Output the [x, y] coordinate of the center of the cell containing the given text.  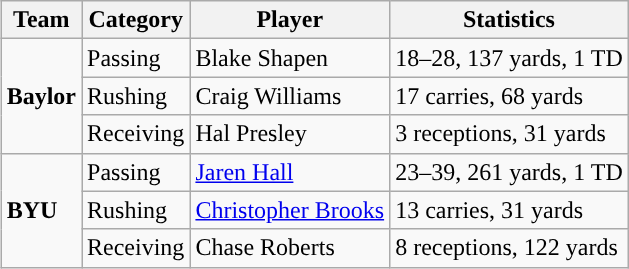
3 receptions, 31 yards [510, 134]
Baylor [41, 96]
Player [290, 20]
Jaren Hall [290, 172]
Chase Roberts [290, 248]
Team [41, 20]
17 carries, 68 yards [510, 96]
Statistics [510, 20]
8 receptions, 122 yards [510, 248]
Craig Williams [290, 96]
23–39, 261 yards, 1 TD [510, 172]
BYU [41, 210]
Hal Presley [290, 134]
18–28, 137 yards, 1 TD [510, 58]
Category [136, 20]
Blake Shapen [290, 58]
Christopher Brooks [290, 210]
13 carries, 31 yards [510, 210]
